Detect which cell encompasses the target text, then output its [x, y] center coordinate. 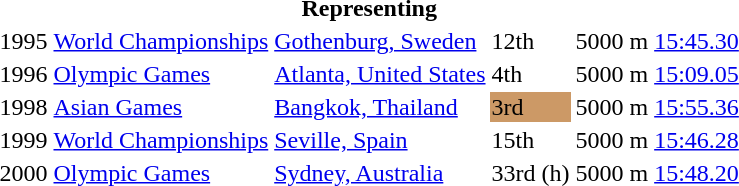
Bangkok, Thailand [380, 107]
15th [530, 140]
Asian Games [161, 107]
3rd [530, 107]
Olympic Games [161, 74]
Atlanta, United States [380, 74]
4th [530, 74]
Seville, Spain [380, 140]
Gothenburg, Sweden [380, 41]
12th [530, 41]
